Return (x, y) of the center of cell containing provided text 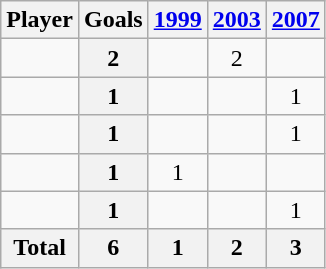
Total (40, 248)
Goals (113, 20)
Player (40, 20)
1999 (178, 20)
3 (296, 248)
2003 (236, 20)
6 (113, 248)
2007 (296, 20)
